Capture the cell that displays the provided text and extract its (X, Y) central coordinate. 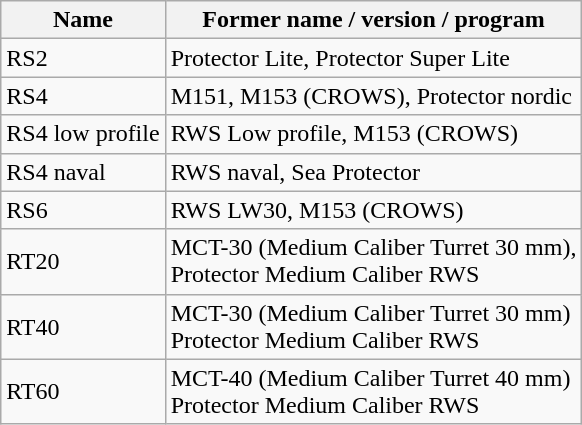
RS4 (83, 96)
Former name / version / program (374, 20)
RS6 (83, 210)
M151, M153 (CROWS), Protector nordic (374, 96)
MCT-30 (Medium Caliber Turret 30 mm),Protector Medium Caliber RWS (374, 262)
RWS LW30, M153 (CROWS) (374, 210)
MCT-30 (Medium Caliber Turret 30 mm)Protector Medium Caliber RWS (374, 326)
RWS naval, Sea Protector (374, 172)
Name (83, 20)
RS2 (83, 58)
Protector Lite, Protector Super Lite (374, 58)
RWS Low profile, M153 (CROWS) (374, 134)
RT20 (83, 262)
RS4 naval (83, 172)
MCT-40 (Medium Caliber Turret 40 mm)Protector Medium Caliber RWS (374, 392)
RS4 low profile (83, 134)
RT40 (83, 326)
RT60 (83, 392)
